Identify which cell holds the provided text, then report its [x, y] central coordinate. 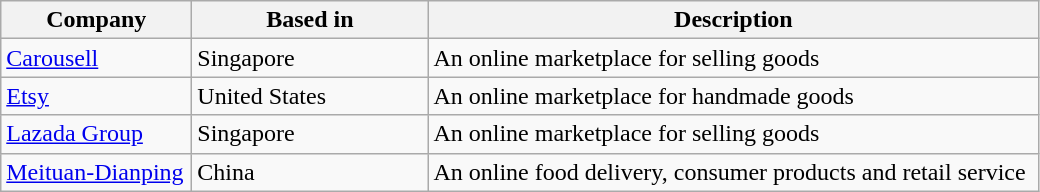
China [310, 172]
Lazada Group [96, 134]
An online food delivery, consumer products and retail service [734, 172]
Company [96, 20]
United States [310, 96]
Description [734, 20]
Etsy [96, 96]
Based in [310, 20]
Carousell [96, 58]
Meituan-Dianping [96, 172]
An online marketplace for handmade goods [734, 96]
